Extract the [x, y] coordinate from the center of the cell holding the provided text.  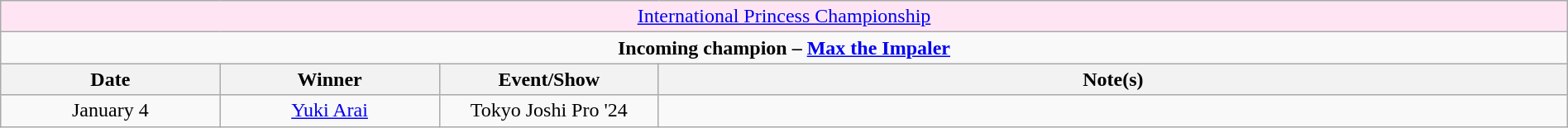
Tokyo Joshi Pro '24 [549, 111]
Winner [329, 79]
Note(s) [1113, 79]
Event/Show [549, 79]
Yuki Arai [329, 111]
January 4 [111, 111]
International Princess Championship [784, 17]
Incoming champion – Max the Impaler [784, 48]
Date [111, 79]
